Find where the given text appears and provide that cell's center as (x, y) coordinate. 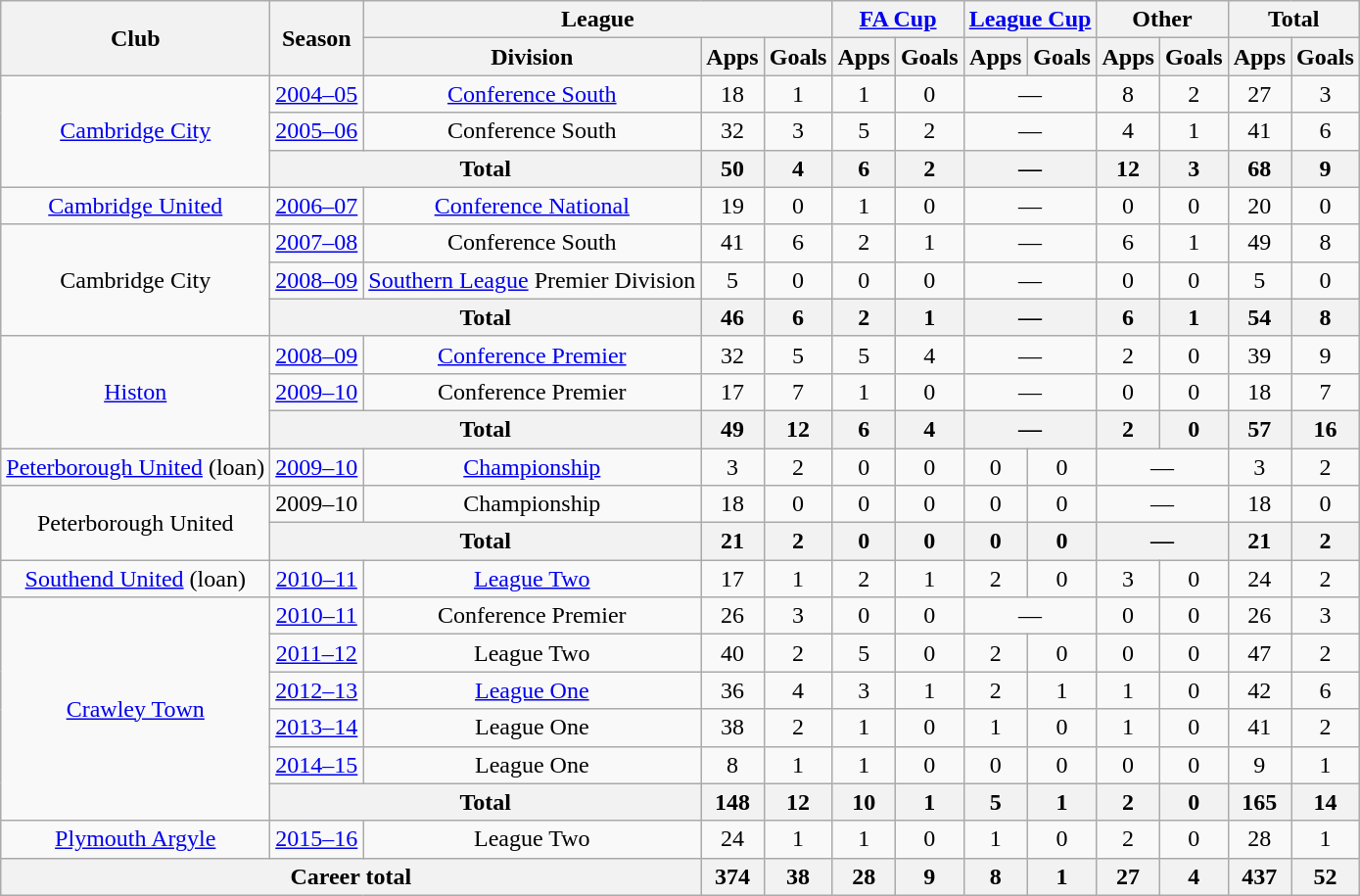
Division (533, 57)
Histon (135, 392)
10 (864, 802)
39 (1259, 354)
148 (732, 802)
Cambridge United (135, 206)
Southern League Premier Division (533, 280)
Other (1162, 20)
40 (732, 653)
36 (732, 690)
2004–05 (317, 94)
2015–16 (317, 839)
Conference National (533, 206)
46 (732, 317)
16 (1326, 429)
2012–13 (317, 690)
68 (1259, 168)
2014–15 (317, 765)
FA Cup (898, 20)
2013–14 (317, 728)
165 (1259, 802)
Southend United (loan) (135, 579)
54 (1259, 317)
Plymouth Argyle (135, 839)
19 (732, 206)
374 (732, 876)
2007–08 (317, 243)
2005–06 (317, 131)
League (597, 20)
2011–12 (317, 653)
Peterborough United (loan) (135, 467)
52 (1326, 876)
50 (732, 168)
20 (1259, 206)
Club (135, 38)
2006–07 (317, 206)
14 (1326, 802)
57 (1259, 429)
League Cup (1030, 20)
Season (317, 38)
47 (1259, 653)
42 (1259, 690)
Peterborough United (135, 523)
Crawley Town (135, 709)
Career total (351, 876)
437 (1259, 876)
